Scan for the cell matching the given text and deliver its (X, Y) coordinate at center. 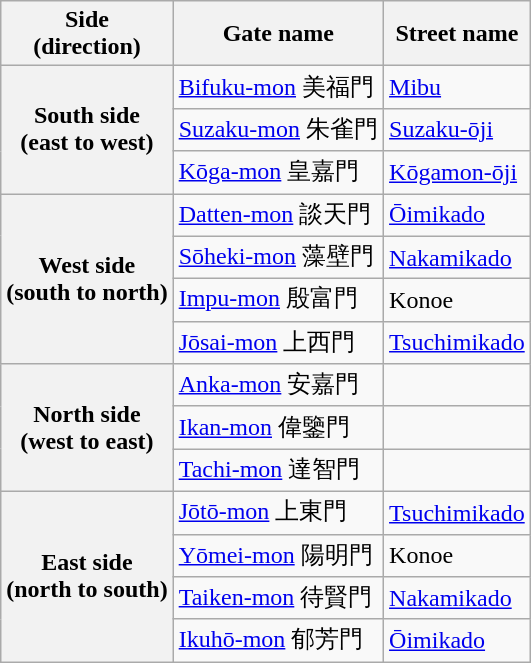
Impu-mon 殷富門 (278, 300)
Datten-mon 談天門 (278, 216)
Ikuhō-mon 郁芳門 (278, 640)
Yōmei-mon 陽明門 (278, 556)
Tachi-mon 達智門 (278, 470)
Street name (458, 34)
Gate name (278, 34)
West side(south to north) (87, 279)
Taiken-mon 待賢門 (278, 598)
Kōgamon-ōji (458, 172)
Mibu (458, 88)
Side(direction) (87, 34)
Suzaku-ōji (458, 130)
Sōheki-mon 藻壁門 (278, 258)
Bifuku-mon 美福門 (278, 88)
East side(north to south) (87, 576)
Anka-mon 安嘉門 (278, 386)
Jōsai-mon 上西門 (278, 342)
Jōtō-mon 上東門 (278, 512)
Suzaku-mon 朱雀門 (278, 130)
Kōga-mon 皇嘉門 (278, 172)
Ikan-mon 偉鑒門 (278, 428)
South side(east to west) (87, 130)
North side(west to east) (87, 428)
